Return the [X, Y] coordinate for the center point of the cell that contains the specified text.  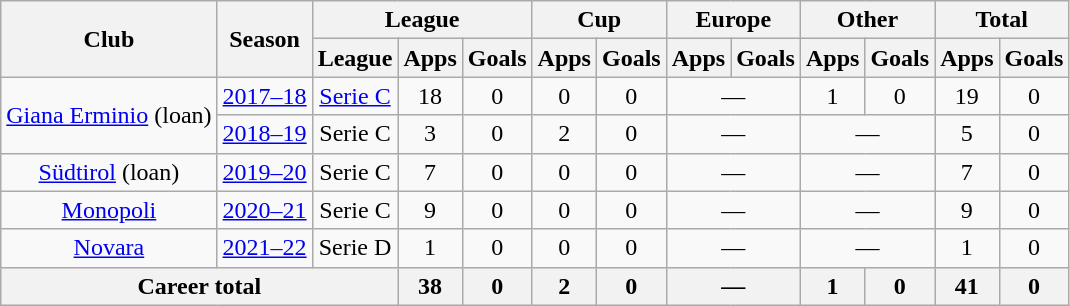
2017–18 [264, 96]
41 [967, 286]
Cup [599, 20]
Serie D [355, 248]
38 [430, 286]
Europe [733, 20]
Giana Erminio (loan) [109, 115]
Südtirol (loan) [109, 172]
2018–19 [264, 134]
Monopoli [109, 210]
2020–21 [264, 210]
Total [1002, 20]
Career total [200, 286]
18 [430, 96]
Novara [109, 248]
2019–20 [264, 172]
3 [430, 134]
Season [264, 39]
2021–22 [264, 248]
19 [967, 96]
Other [867, 20]
Club [109, 39]
5 [967, 134]
